Return [x, y] of the center of cell containing provided text 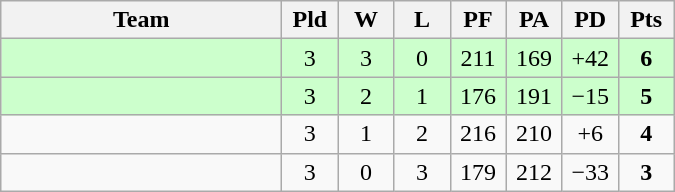
191 [534, 96]
PD [590, 20]
212 [534, 172]
211 [478, 58]
+6 [590, 134]
W [366, 20]
179 [478, 172]
PF [478, 20]
4 [646, 134]
Pts [646, 20]
6 [646, 58]
L [422, 20]
216 [478, 134]
210 [534, 134]
+42 [590, 58]
Pld [310, 20]
Team [142, 20]
169 [534, 58]
176 [478, 96]
5 [646, 96]
PA [534, 20]
−15 [590, 96]
−33 [590, 172]
